Locate the cell with the specified text and output its [X, Y] center coordinate. 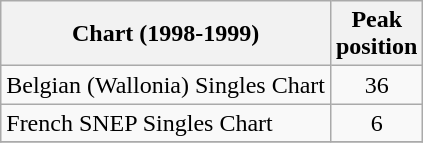
French SNEP Singles Chart [166, 123]
Chart (1998-1999) [166, 34]
Belgian (Wallonia) Singles Chart [166, 85]
Peakposition [376, 34]
6 [376, 123]
36 [376, 85]
